Pinpoint the cell where the given text exists, returning its [x, y] midpoint coordinate. 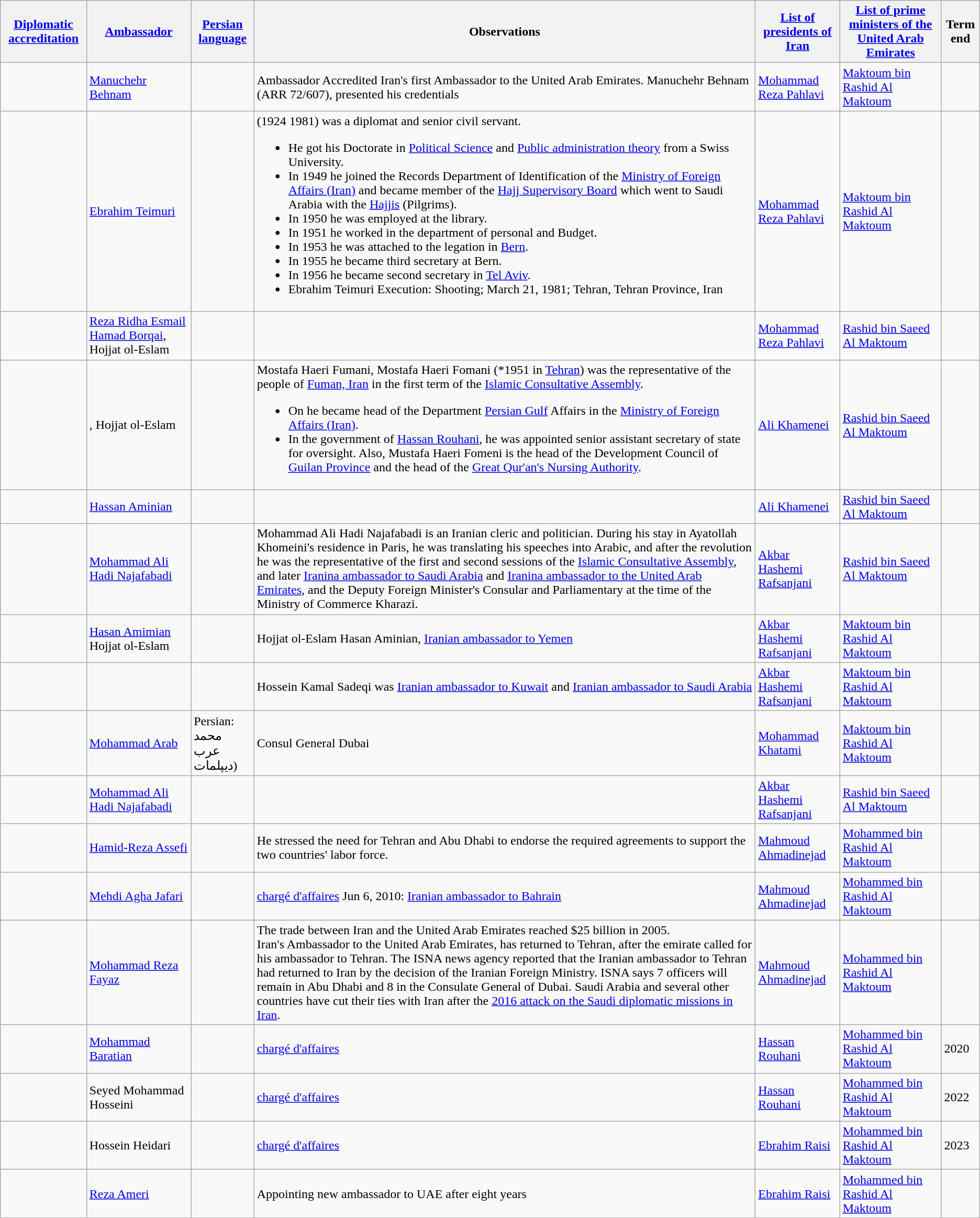
Consul General Dubai [505, 743]
List of presidents of Iran [798, 31]
Term end [960, 31]
, Hojjat ol-Eslam [138, 425]
Hossein Kamal Sadeqi was Iranian ambassador to Kuwait and Iranian ambassador to Saudi Arabia [505, 686]
chargé d'affaires Jun 6, 2010: Iranian ambassador to Bahrain [505, 896]
Persian:محمد عرب (دیپلمات [222, 743]
Observations [505, 31]
List of prime ministers of the United Arab Emirates [890, 31]
Ambassador Accredited Iran's first Ambassador to the United Arab Emirates. Manuchehr Behnam (ARR 72/607), presented his credentials [505, 87]
2022 [960, 1097]
Appointing new ambassador to UAE after eight years [505, 1193]
Diplomatic accreditation [44, 31]
Reza Ameri [138, 1193]
Mohammad Khatami [798, 743]
Mohammad Arab [138, 743]
Mehdi Agha Jafari [138, 896]
Manuchehr Behnam [138, 87]
Ebrahim Teimuri [138, 212]
Hassan Aminian [138, 507]
Hossein Heidari [138, 1145]
2023 [960, 1145]
Hamid-Reza Assefi [138, 848]
Persian language [222, 31]
Mohammad Baratian [138, 1049]
2020 [960, 1049]
Mohammad Reza Fayaz [138, 972]
Seyed Mohammad Hosseini [138, 1097]
Hojjat ol-Eslam Hasan Aminian, Iranian ambassador to Yemen [505, 638]
Ambassador [138, 31]
Hasan Amimian Hojjat ol-Eslam [138, 638]
He stressed the need for Tehran and Abu Dhabi to endorse the required agreements to support the two countries' labor force. [505, 848]
Reza Ridha Esmail Hamad Borqai, Hojjat ol-Eslam [138, 336]
